From the cell containing the given text, extract its center point as (X, Y) coordinate. 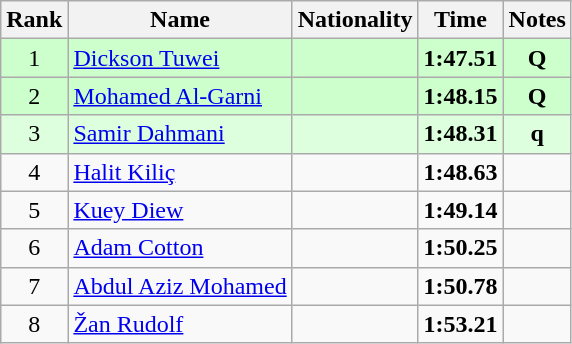
Time (460, 20)
6 (34, 248)
4 (34, 172)
Kuey Diew (180, 210)
Mohamed Al-Garni (180, 96)
Adam Cotton (180, 248)
Dickson Tuwei (180, 58)
Name (180, 20)
Abdul Aziz Mohamed (180, 286)
3 (34, 134)
1:48.15 (460, 96)
Žan Rudolf (180, 324)
1 (34, 58)
5 (34, 210)
7 (34, 286)
1:50.78 (460, 286)
2 (34, 96)
Notes (537, 20)
Nationality (355, 20)
1:50.25 (460, 248)
1:53.21 (460, 324)
Halit Kiliç (180, 172)
Samir Dahmani (180, 134)
8 (34, 324)
1:47.51 (460, 58)
q (537, 134)
1:48.31 (460, 134)
1:49.14 (460, 210)
1:48.63 (460, 172)
Rank (34, 20)
